From the cell containing the given text, extract its center point as [x, y] coordinate. 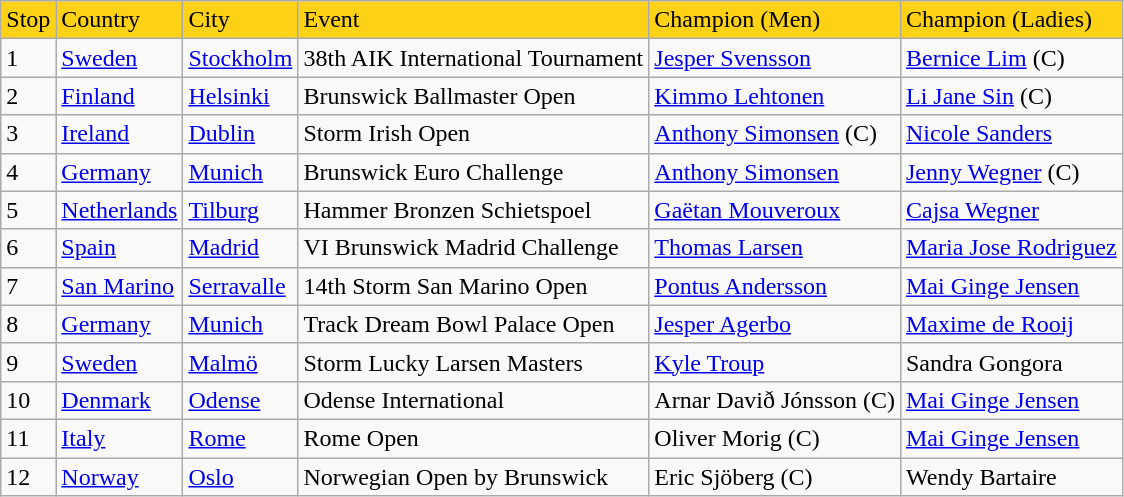
11 [28, 438]
Dublin [240, 134]
City [240, 20]
Odense International [474, 400]
Cajsa Wegner [1011, 210]
Kimmo Lehtonen [775, 96]
Oslo [240, 477]
Brunswick Euro Challenge [474, 172]
8 [28, 324]
Eric Sjöberg (C) [775, 477]
2 [28, 96]
38th AIK International Tournament [474, 58]
Anthony Simonsen (C) [775, 134]
Jesper Svensson [775, 58]
Arnar Davið Jónsson (C) [775, 400]
Spain [120, 248]
Anthony Simonsen [775, 172]
Gaëtan Mouveroux [775, 210]
Champion (Men) [775, 20]
Bernice Lim (C) [1011, 58]
Champion (Ladies) [1011, 20]
Stockholm [240, 58]
Norwegian Open by Brunswick [474, 477]
Madrid [240, 248]
Tilburg [240, 210]
Italy [120, 438]
5 [28, 210]
Country [120, 20]
Storm Lucky Larsen Masters [474, 362]
6 [28, 248]
Maria Jose Rodriguez [1011, 248]
Event [474, 20]
Pontus Andersson [775, 286]
Odense [240, 400]
14th Storm San Marino Open [474, 286]
Kyle Troup [775, 362]
3 [28, 134]
1 [28, 58]
7 [28, 286]
Jesper Agerbo [775, 324]
Track Dream Bowl Palace Open [474, 324]
12 [28, 477]
Maxime de Rooij [1011, 324]
Li Jane Sin (C) [1011, 96]
Thomas Larsen [775, 248]
Storm Irish Open [474, 134]
Rome [240, 438]
9 [28, 362]
Hammer Bronzen Schietspoel [474, 210]
Brunswick Ballmaster Open [474, 96]
10 [28, 400]
VI Brunswick Madrid Challenge [474, 248]
Helsinki [240, 96]
Nicole Sanders [1011, 134]
Sandra Gongora [1011, 362]
4 [28, 172]
Denmark [120, 400]
Netherlands [120, 210]
Oliver Morig (C) [775, 438]
Wendy Bartaire [1011, 477]
Ireland [120, 134]
Serravalle [240, 286]
Stop [28, 20]
Finland [120, 96]
Norway [120, 477]
Rome Open [474, 438]
Jenny Wegner (C) [1011, 172]
Malmö [240, 362]
San Marino [120, 286]
